Provide the [X, Y] coordinate of the cell's center where the given text is located.  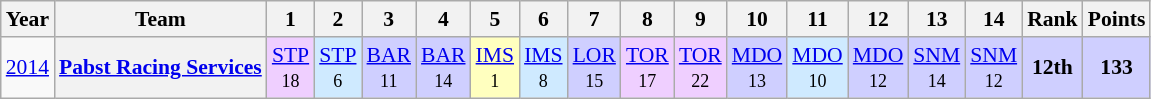
STP6 [338, 68]
5 [496, 19]
2014 [28, 68]
IMS8 [544, 68]
14 [994, 19]
Points [1117, 19]
MDO10 [818, 68]
3 [390, 19]
2 [338, 19]
1 [290, 19]
Year [28, 19]
9 [700, 19]
LOR15 [594, 68]
Team [160, 19]
7 [594, 19]
8 [648, 19]
12th [1052, 68]
BAR11 [390, 68]
TOR17 [648, 68]
6 [544, 19]
IMS1 [496, 68]
133 [1117, 68]
SNM12 [994, 68]
MDO12 [878, 68]
13 [936, 19]
4 [444, 19]
MDO13 [758, 68]
STP18 [290, 68]
10 [758, 19]
Rank [1052, 19]
11 [818, 19]
12 [878, 19]
Pabst Racing Services [160, 68]
TOR22 [700, 68]
BAR14 [444, 68]
SNM14 [936, 68]
